Capture the cell that displays the provided text and extract its [X, Y] central coordinate. 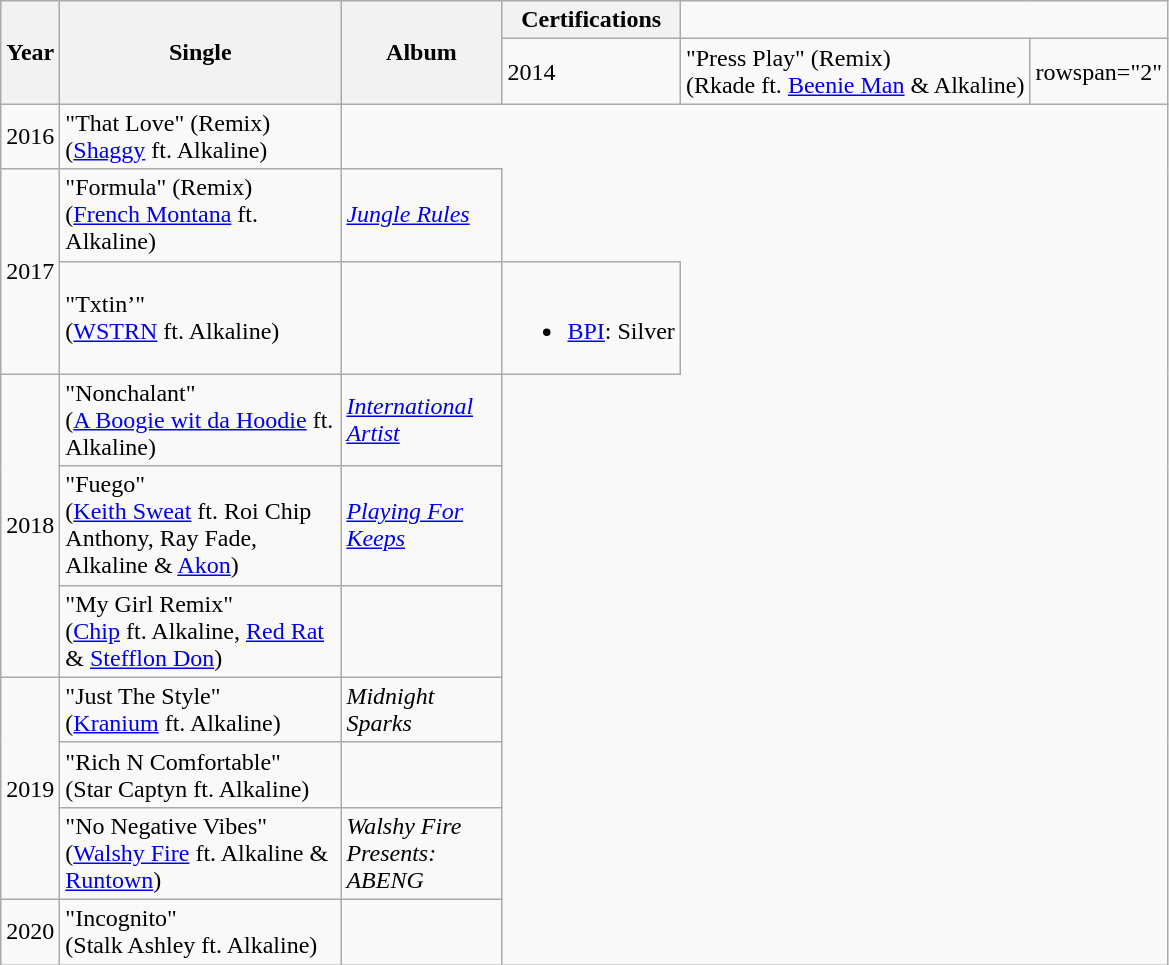
"Just The Style"(Kranium ft. Alkaline) [200, 710]
Album [422, 52]
rowspan="2" [1099, 72]
"Press Play" (Remix)(Rkade ft. Beenie Man & Alkaline) [855, 72]
2018 [30, 526]
2020 [30, 932]
International Artist [422, 420]
2017 [30, 272]
2014 [591, 72]
2016 [30, 136]
Year [30, 52]
BPI: Silver [591, 318]
Certifications [591, 20]
"Formula" (Remix)(French Montana ft. Alkaline) [200, 215]
"Nonchalant" (A Boogie wit da Hoodie ft. Alkaline) [200, 420]
"No Negative Vibes"(Walshy Fire ft. Alkaline & Runtown) [200, 853]
2019 [30, 788]
"Rich N Comfortable"(Star Captyn ft. Alkaline) [200, 774]
Playing For Keeps [422, 526]
"Txtin’" (WSTRN ft. Alkaline) [200, 318]
Midnight Sparks [422, 710]
"That Love" (Remix)(Shaggy ft. Alkaline) [200, 136]
"Fuego" (Keith Sweat ft. Roi Chip Anthony, Ray Fade, Alkaline & Akon) [200, 526]
"Incognito"(Stalk Ashley ft. Alkaline) [200, 932]
Jungle Rules [422, 215]
Single [200, 52]
"My Girl Remix" (Chip ft. Alkaline, Red Rat & Stefflon Don) [200, 631]
Walshy Fire Presents: ABENG [422, 853]
